Provide the [x, y] coordinate of the cell's center where the given text is located.  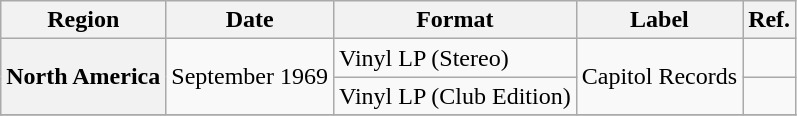
September 1969 [250, 77]
Date [250, 20]
Format [454, 20]
Region [84, 20]
North America [84, 77]
Vinyl LP (Stereo) [454, 58]
Label [659, 20]
Ref. [770, 20]
Capitol Records [659, 77]
Vinyl LP (Club Edition) [454, 96]
